Search for the cell housing the specified text and yield its (X, Y) center coordinate. 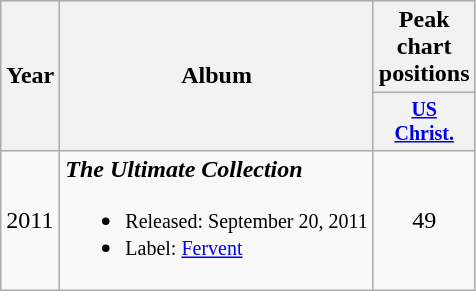
Peak chart positions (424, 47)
USChrist. (424, 122)
Year (30, 76)
The Ultimate CollectionReleased: September 20, 2011Label: Fervent (217, 220)
2011 (30, 220)
Album (217, 76)
49 (424, 220)
